Return the (x, y) coordinate for the center point of the cell that contains the specified text.  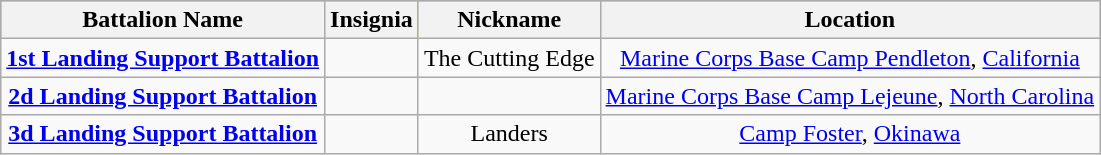
The Cutting Edge (509, 58)
Landers (509, 134)
Insignia (372, 20)
3d Landing Support Battalion (163, 134)
2d Landing Support Battalion (163, 96)
Marine Corps Base Camp Lejeune, North Carolina (850, 96)
Camp Foster, Okinawa (850, 134)
1st Landing Support Battalion (163, 58)
Marine Corps Base Camp Pendleton, California (850, 58)
Battalion Name (163, 20)
Location (850, 20)
Nickname (509, 20)
